Provide the [x, y] coordinate of the cell's center where the given text is located.  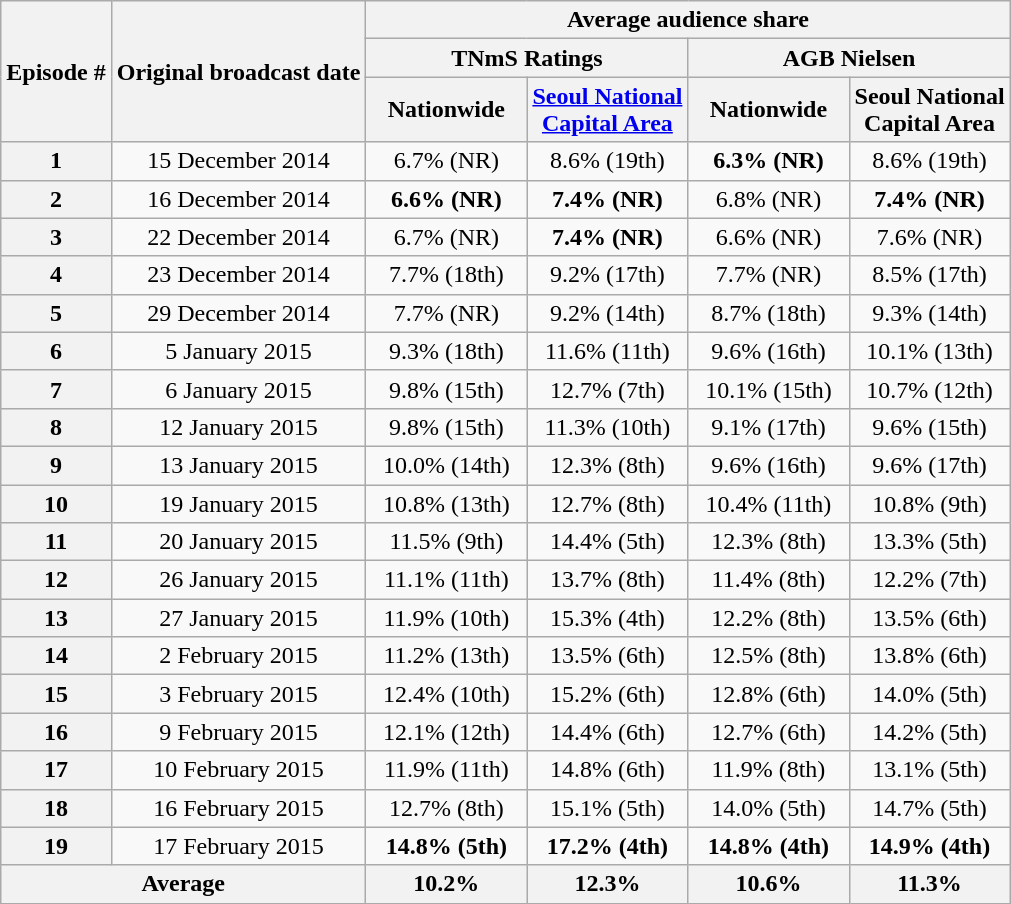
14.8% (4th) [768, 846]
12 January 2015 [238, 427]
15.1% (5th) [608, 808]
19 [56, 846]
2 February 2015 [238, 656]
13.3% (5th) [930, 542]
12.2% (8th) [768, 618]
14.8% (5th) [446, 846]
12.4% (10th) [446, 694]
14.4% (6th) [608, 732]
16 February 2015 [238, 808]
Average audience share [688, 20]
6.3% (NR) [768, 161]
10 February 2015 [238, 770]
29 December 2014 [238, 313]
11 [56, 542]
6.8% (NR) [768, 199]
6 January 2015 [238, 389]
9.3% (18th) [446, 351]
14 [56, 656]
7.7% (18th) [446, 275]
5 [56, 313]
27 January 2015 [238, 618]
14.9% (4th) [930, 846]
10.4% (11th) [768, 503]
9.3% (14th) [930, 313]
8.5% (17th) [930, 275]
13.1% (5th) [930, 770]
Average [184, 884]
10.1% (13th) [930, 351]
10.8% (13th) [446, 503]
12.8% (6th) [768, 694]
6 [56, 351]
18 [56, 808]
14.2% (5th) [930, 732]
10.2% [446, 884]
5 January 2015 [238, 351]
10.0% (14th) [446, 465]
17 February 2015 [238, 846]
14.4% (5th) [608, 542]
TNmS Ratings [527, 58]
12.2% (7th) [930, 580]
9 February 2015 [238, 732]
15.3% (4th) [608, 618]
7 [56, 389]
12.1% (12th) [446, 732]
10.6% [768, 884]
9.2% (17th) [608, 275]
13 January 2015 [238, 465]
11.5% (9th) [446, 542]
4 [56, 275]
12.5% (8th) [768, 656]
20 January 2015 [238, 542]
13.8% (6th) [930, 656]
26 January 2015 [238, 580]
14.8% (6th) [608, 770]
Episode # [56, 72]
9.2% (14th) [608, 313]
12.7% (6th) [768, 732]
9 [56, 465]
8 [56, 427]
8.7% (18th) [768, 313]
16 [56, 732]
11.3% [930, 884]
9.6% (17th) [930, 465]
12.3% [608, 884]
9.6% (15th) [930, 427]
3 [56, 237]
16 December 2014 [238, 199]
11.2% (13th) [446, 656]
11.3% (10th) [608, 427]
17.2% (4th) [608, 846]
22 December 2014 [238, 237]
10.1% (15th) [768, 389]
17 [56, 770]
3 February 2015 [238, 694]
11.4% (8th) [768, 580]
9.1% (17th) [768, 427]
12.7% (7th) [608, 389]
2 [56, 199]
1 [56, 161]
Original broadcast date [238, 72]
AGB Nielsen [849, 58]
15 December 2014 [238, 161]
13.7% (8th) [608, 580]
23 December 2014 [238, 275]
10.7% (12th) [930, 389]
12 [56, 580]
10 [56, 503]
15 [56, 694]
13 [56, 618]
11.1% (11th) [446, 580]
11.6% (11th) [608, 351]
11.9% (11th) [446, 770]
15.2% (6th) [608, 694]
7.6% (NR) [930, 237]
11.9% (8th) [768, 770]
10.8% (9th) [930, 503]
14.7% (5th) [930, 808]
11.9% (10th) [446, 618]
19 January 2015 [238, 503]
